For the text-containing cell, return its midpoint in (X, Y) coordinate format. 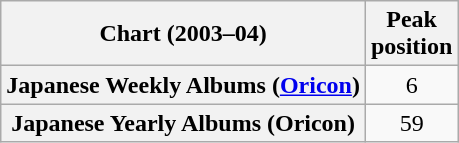
6 (411, 85)
59 (411, 123)
Japanese Yearly Albums (Oricon) (184, 123)
Peakposition (411, 34)
Chart (2003–04) (184, 34)
Japanese Weekly Albums (Oricon) (184, 85)
